Locate the cell with the specified text and output its (X, Y) center coordinate. 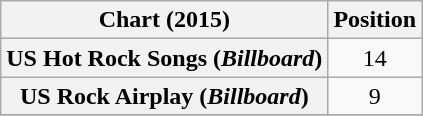
14 (375, 58)
Chart (2015) (164, 20)
Position (375, 20)
US Rock Airplay (Billboard) (164, 96)
9 (375, 96)
US Hot Rock Songs (Billboard) (164, 58)
